Find where the given text appears and provide that cell's center as [X, Y] coordinate. 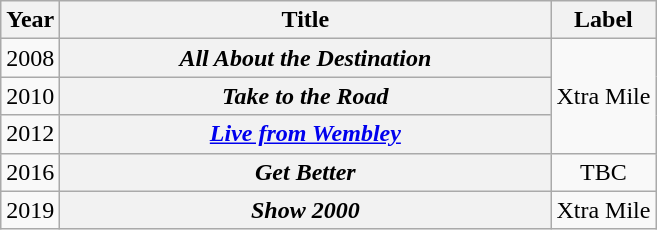
TBC [604, 172]
Take to the Road [306, 96]
Title [306, 20]
2016 [30, 172]
Live from Wembley [306, 134]
2012 [30, 134]
2019 [30, 210]
2010 [30, 96]
2008 [30, 58]
Year [30, 20]
All About the Destination [306, 58]
Show 2000 [306, 210]
Label [604, 20]
Get Better [306, 172]
